Output the (x, y) coordinate of the center of the cell containing the given text.  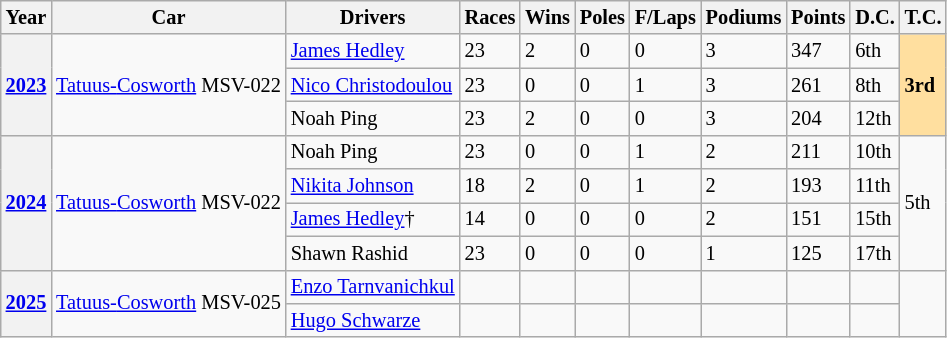
3rd (924, 84)
Wins (548, 17)
2023 (26, 84)
8th (874, 85)
204 (818, 118)
211 (818, 152)
T.C. (924, 17)
347 (818, 51)
17th (874, 253)
14 (490, 219)
Races (490, 17)
125 (818, 253)
Nikita Johnson (373, 186)
5th (924, 202)
Drivers (373, 17)
18 (490, 186)
151 (818, 219)
10th (874, 152)
Poles (602, 17)
Podiums (744, 17)
12th (874, 118)
261 (818, 85)
193 (818, 186)
Year (26, 17)
Shawn Rashid (373, 253)
Hugo Schwarze (373, 320)
Nico Christodoulou (373, 85)
6th (874, 51)
James Hedley (373, 51)
11th (874, 186)
D.C. (874, 17)
James Hedley† (373, 219)
Tatuus-Cosworth MSV-025 (168, 304)
2024 (26, 202)
F/Laps (666, 17)
Car (168, 17)
Points (818, 17)
15th (874, 219)
2025 (26, 304)
Enzo Tarnvanichkul (373, 287)
